Return the (x, y) coordinate for the center point of the cell that contains the specified text.  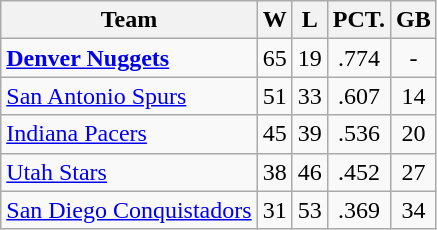
33 (310, 96)
.369 (358, 210)
51 (274, 96)
27 (414, 172)
.536 (358, 134)
19 (310, 58)
53 (310, 210)
.452 (358, 172)
38 (274, 172)
L (310, 20)
14 (414, 96)
.607 (358, 96)
31 (274, 210)
65 (274, 58)
Utah Stars (129, 172)
San Antonio Spurs (129, 96)
45 (274, 134)
Denver Nuggets (129, 58)
39 (310, 134)
PCT. (358, 20)
W (274, 20)
- (414, 58)
.774 (358, 58)
Team (129, 20)
Indiana Pacers (129, 134)
34 (414, 210)
GB (414, 20)
20 (414, 134)
46 (310, 172)
San Diego Conquistadors (129, 210)
